Scan for the cell matching the given text and deliver its [X, Y] coordinate at center. 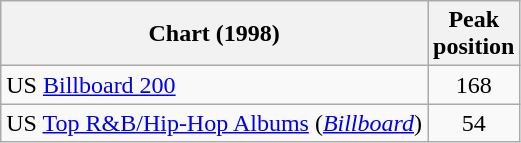
US Top R&B/Hip-Hop Albums (Billboard) [214, 123]
168 [474, 85]
54 [474, 123]
Chart (1998) [214, 34]
US Billboard 200 [214, 85]
Peakposition [474, 34]
